Detect which cell encompasses the target text, then output its [x, y] center coordinate. 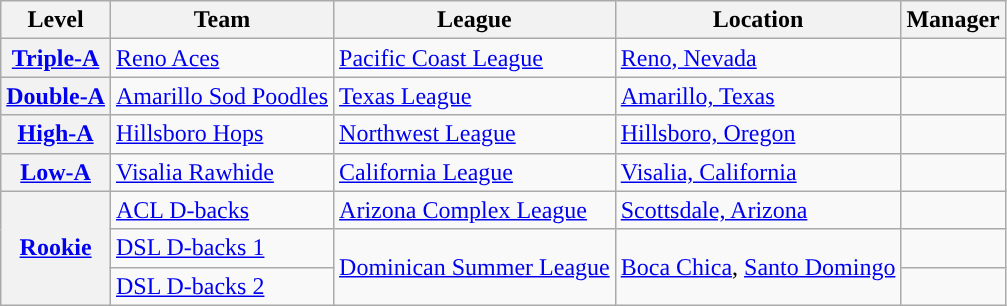
Hillsboro Hops [222, 134]
Arizona Complex League [475, 210]
League [475, 20]
Level [56, 20]
Team [222, 20]
Amarillo, Texas [758, 96]
High-A [56, 134]
Double-A [56, 96]
Texas League [475, 96]
DSL D-backs 1 [222, 248]
Location [758, 20]
Amarillo Sod Poodles [222, 96]
Reno, Nevada [758, 58]
Visalia, California [758, 172]
Boca Chica, Santo Domingo [758, 267]
Scottsdale, Arizona [758, 210]
Low-A [56, 172]
ACL D-backs [222, 210]
Hillsboro, Oregon [758, 134]
Reno Aces [222, 58]
DSL D-backs 2 [222, 286]
Triple-A [56, 58]
California League [475, 172]
Northwest League [475, 134]
Manager [953, 20]
Dominican Summer League [475, 267]
Visalia Rawhide [222, 172]
Rookie [56, 248]
Pacific Coast League [475, 58]
